Search for the cell housing the specified text and yield its (X, Y) center coordinate. 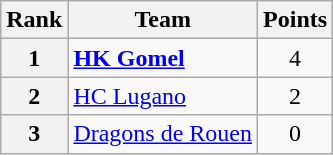
HC Lugano (163, 96)
Team (163, 20)
1 (34, 58)
3 (34, 134)
Points (296, 20)
Rank (34, 20)
0 (296, 134)
4 (296, 58)
HK Gomel (163, 58)
Dragons de Rouen (163, 134)
